Return [X, Y] of the center of cell containing provided text 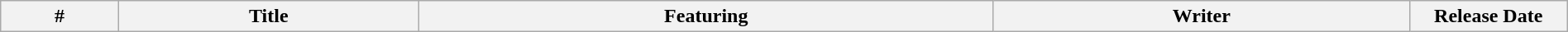
# [60, 16]
Release Date [1489, 16]
Featuring [706, 16]
Writer [1201, 16]
Title [268, 16]
